Find where the given text appears and provide that cell's center as [X, Y] coordinate. 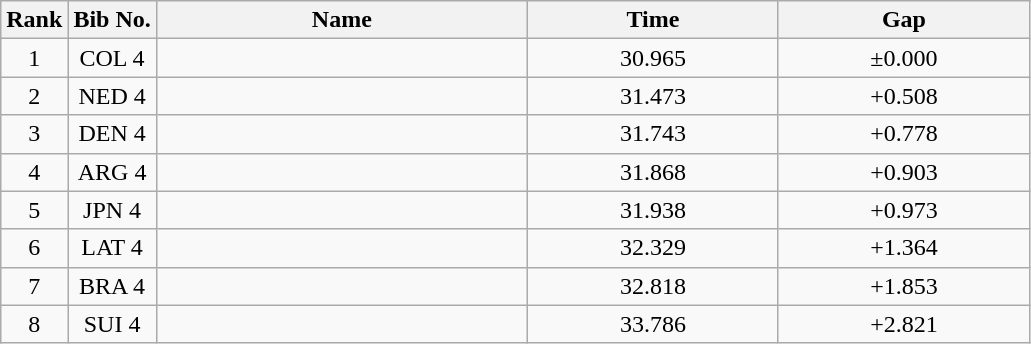
+2.821 [904, 324]
31.868 [652, 172]
LAT 4 [112, 248]
32.329 [652, 248]
ARG 4 [112, 172]
Gap [904, 20]
4 [34, 172]
5 [34, 210]
33.786 [652, 324]
±0.000 [904, 58]
1 [34, 58]
Time [652, 20]
DEN 4 [112, 134]
30.965 [652, 58]
2 [34, 96]
Bib No. [112, 20]
6 [34, 248]
Rank [34, 20]
+0.973 [904, 210]
31.473 [652, 96]
32.818 [652, 286]
+0.903 [904, 172]
31.743 [652, 134]
+0.778 [904, 134]
Name [342, 20]
7 [34, 286]
+0.508 [904, 96]
NED 4 [112, 96]
JPN 4 [112, 210]
31.938 [652, 210]
8 [34, 324]
+1.364 [904, 248]
SUI 4 [112, 324]
3 [34, 134]
COL 4 [112, 58]
+1.853 [904, 286]
BRA 4 [112, 286]
